Return [X, Y] of the center of cell containing provided text 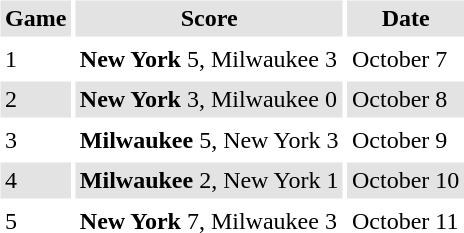
1 [35, 59]
2 [35, 100]
October 10 [405, 180]
October 9 [405, 140]
New York 5, Milwaukee 3 [209, 59]
Date [405, 18]
Milwaukee 2, New York 1 [209, 180]
Milwaukee 5, New York 3 [209, 140]
New York 3, Milwaukee 0 [209, 100]
October 8 [405, 100]
October 7 [405, 59]
3 [35, 140]
4 [35, 180]
Game [35, 18]
Score [209, 18]
